Search for the cell housing the specified text and yield its (x, y) center coordinate. 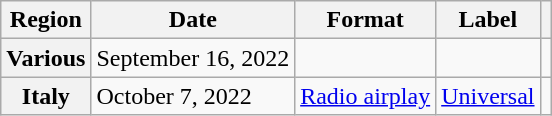
October 7, 2022 (193, 96)
Universal (488, 96)
Italy (46, 96)
Format (366, 20)
Date (193, 20)
September 16, 2022 (193, 58)
Region (46, 20)
Various (46, 58)
Label (488, 20)
Radio airplay (366, 96)
